Determine the (X, Y) coordinate at the center of the cell enclosing the given text.  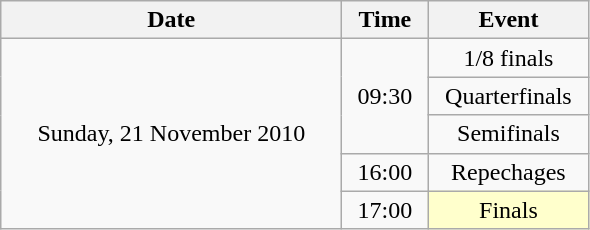
09:30 (385, 96)
Repechages (508, 172)
Finals (508, 210)
Sunday, 21 November 2010 (172, 134)
Quarterfinals (508, 96)
Time (385, 20)
Event (508, 20)
Semifinals (508, 134)
16:00 (385, 172)
17:00 (385, 210)
Date (172, 20)
1/8 finals (508, 58)
